From the cell containing the given text, extract its center point as [x, y] coordinate. 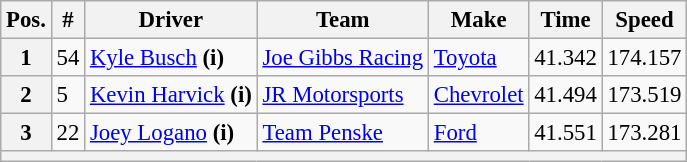
Speed [644, 20]
Kyle Busch (i) [172, 58]
41.494 [566, 95]
Time [566, 20]
5 [68, 95]
22 [68, 133]
Ford [478, 133]
JR Motorsports [342, 95]
Chevrolet [478, 95]
173.281 [644, 133]
Driver [172, 20]
3 [26, 133]
41.342 [566, 58]
174.157 [644, 58]
2 [26, 95]
173.519 [644, 95]
Team Penske [342, 133]
Toyota [478, 58]
Kevin Harvick (i) [172, 95]
41.551 [566, 133]
Pos. [26, 20]
Make [478, 20]
Joey Logano (i) [172, 133]
54 [68, 58]
Team [342, 20]
# [68, 20]
Joe Gibbs Racing [342, 58]
1 [26, 58]
